Search for the cell housing the specified text and yield its (x, y) center coordinate. 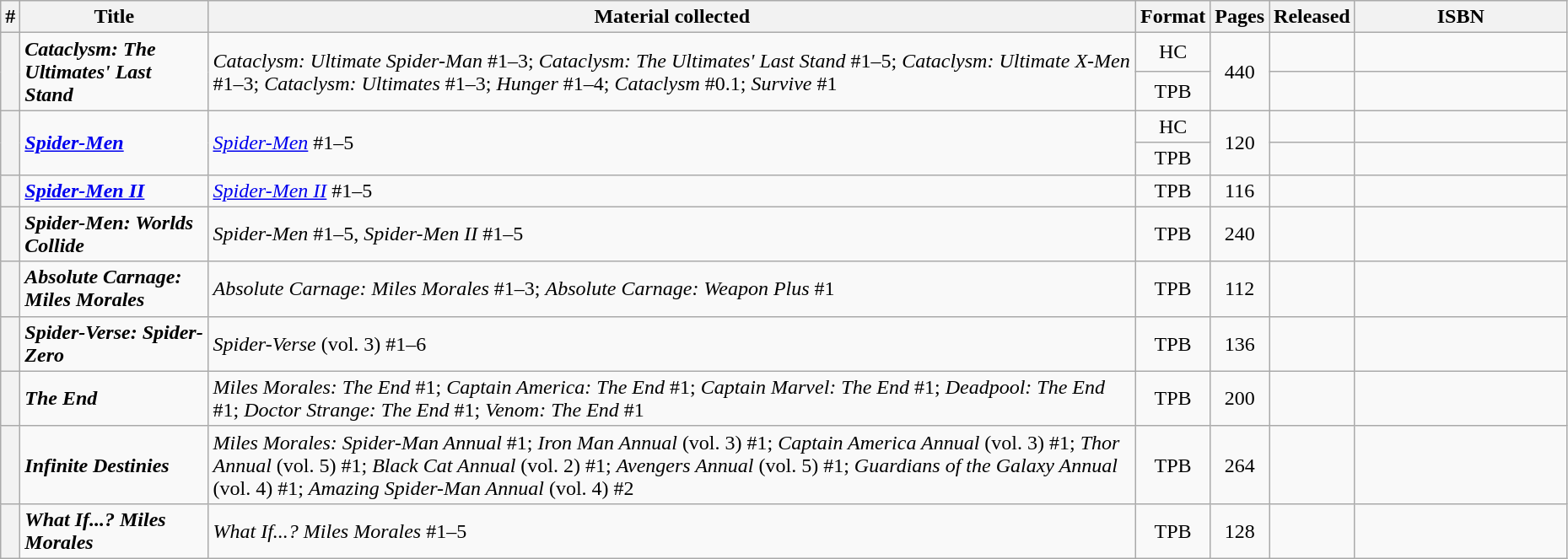
Spider-Men II #1–5 (671, 191)
The End (115, 398)
128 (1240, 531)
136 (1240, 344)
116 (1240, 191)
Spider-Verse (vol. 3) #1–6 (671, 344)
Pages (1240, 17)
What If...? Miles Morales (115, 531)
Spider-Men #1–5, Spider-Men II #1–5 (671, 234)
Spider-Verse: Spider-Zero (115, 344)
264 (1240, 465)
Spider-Men II (115, 191)
Absolute Carnage: Miles Morales (115, 288)
Spider-Men: Worlds Collide (115, 234)
Format (1172, 17)
What If...? Miles Morales #1–5 (671, 531)
Title (115, 17)
240 (1240, 234)
# (10, 17)
Released (1312, 17)
Spider-Men #1–5 (671, 142)
Absolute Carnage: Miles Morales #1–3; Absolute Carnage: Weapon Plus #1 (671, 288)
Material collected (671, 17)
Cataclysm: The Ultimates' Last Stand (115, 72)
112 (1240, 288)
ISBN (1461, 17)
200 (1240, 398)
Infinite Destinies (115, 465)
440 (1240, 72)
120 (1240, 142)
Spider-Men (115, 142)
